Scan for the cell matching the given text and deliver its (x, y) coordinate at center. 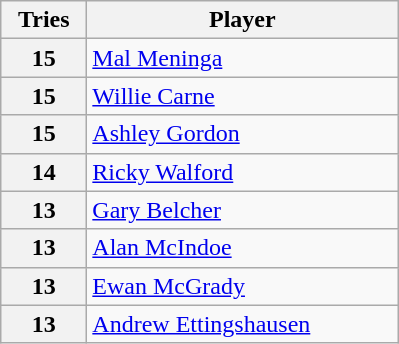
Willie Carne (242, 96)
Mal Meninga (242, 58)
Ricky Walford (242, 172)
14 (44, 172)
Ashley Gordon (242, 134)
Tries (44, 20)
Ewan McGrady (242, 286)
Gary Belcher (242, 210)
Player (242, 20)
Andrew Ettingshausen (242, 324)
Alan McIndoe (242, 248)
